Find where the given text appears and provide that cell's center as [x, y] coordinate. 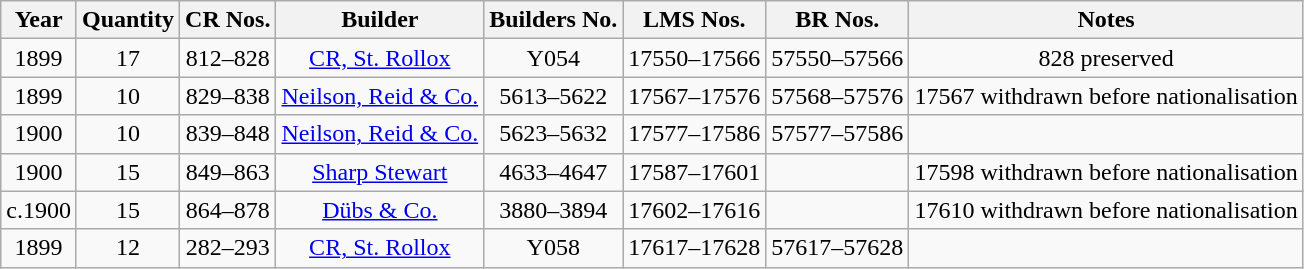
CR Nos. [228, 20]
17610 withdrawn before nationalisation [1106, 210]
57617–57628 [838, 248]
5613–5622 [554, 96]
Y058 [554, 248]
17567 withdrawn before nationalisation [1106, 96]
3880–3894 [554, 210]
Y054 [554, 58]
812–828 [228, 58]
17602–17616 [694, 210]
849–863 [228, 172]
864–878 [228, 210]
Dübs & Co. [380, 210]
Quantity [128, 20]
57550–57566 [838, 58]
4633–4647 [554, 172]
829–838 [228, 96]
839–848 [228, 134]
828 preserved [1106, 58]
Sharp Stewart [380, 172]
282–293 [228, 248]
Builder [380, 20]
c.1900 [39, 210]
57577–57586 [838, 134]
LMS Nos. [694, 20]
17577–17586 [694, 134]
BR Nos. [838, 20]
Year [39, 20]
17617–17628 [694, 248]
5623–5632 [554, 134]
17598 withdrawn before nationalisation [1106, 172]
12 [128, 248]
17 [128, 58]
17567–17576 [694, 96]
57568–57576 [838, 96]
Builders No. [554, 20]
17550–17566 [694, 58]
Notes [1106, 20]
17587–17601 [694, 172]
